Identify which cell holds the provided text, then report its [x, y] central coordinate. 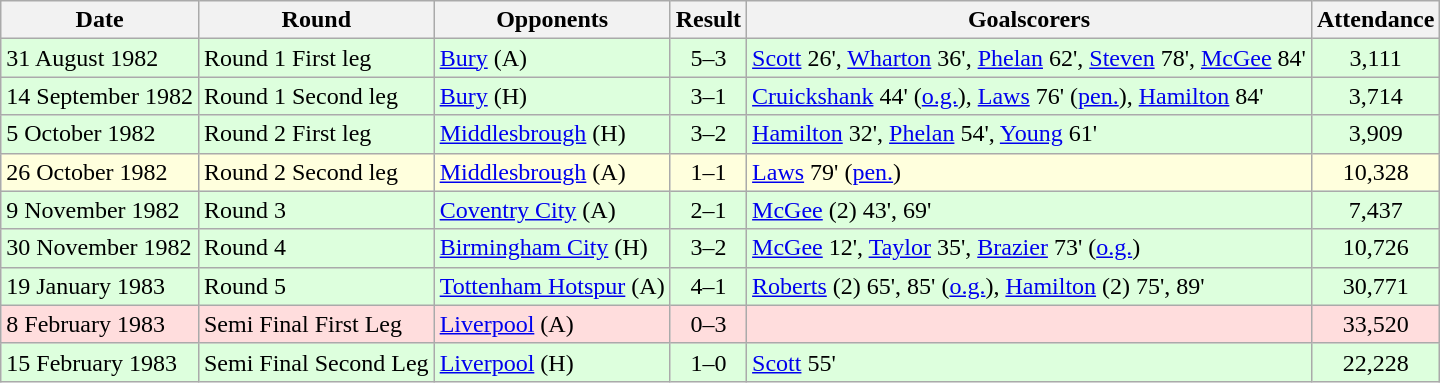
Round 1 Second leg [316, 96]
Round [316, 20]
McGee (2) 43', 69' [1030, 210]
4–1 [708, 286]
Result [708, 20]
33,520 [1375, 324]
Scott 55' [1030, 362]
Attendance [1375, 20]
Liverpool (H) [552, 362]
Semi Final Second Leg [316, 362]
Round 5 [316, 286]
Cruickshank 44' (o.g.), Laws 76' (pen.), Hamilton 84' [1030, 96]
Bury (H) [552, 96]
30,771 [1375, 286]
22,228 [1375, 362]
31 August 1982 [100, 58]
Round 3 [316, 210]
9 November 1982 [100, 210]
Hamilton 32', Phelan 54', Young 61' [1030, 134]
0–3 [708, 324]
14 September 1982 [100, 96]
Coventry City (A) [552, 210]
5 October 1982 [100, 134]
19 January 1983 [100, 286]
Laws 79' (pen.) [1030, 172]
Middlesbrough (A) [552, 172]
2–1 [708, 210]
Opponents [552, 20]
1–1 [708, 172]
Round 4 [316, 248]
30 November 1982 [100, 248]
1–0 [708, 362]
3–1 [708, 96]
Round 2 First leg [316, 134]
Birmingham City (H) [552, 248]
Bury (A) [552, 58]
Tottenham Hotspur (A) [552, 286]
Goalscorers [1030, 20]
Liverpool (A) [552, 324]
Scott 26', Wharton 36', Phelan 62', Steven 78', McGee 84' [1030, 58]
3,909 [1375, 134]
15 February 1983 [100, 362]
Round 1 First leg [316, 58]
3,714 [1375, 96]
Round 2 Second leg [316, 172]
8 February 1983 [100, 324]
10,726 [1375, 248]
5–3 [708, 58]
3,111 [1375, 58]
Semi Final First Leg [316, 324]
McGee 12', Taylor 35', Brazier 73' (o.g.) [1030, 248]
26 October 1982 [100, 172]
Date [100, 20]
Roberts (2) 65', 85' (o.g.), Hamilton (2) 75', 89' [1030, 286]
Middlesbrough (H) [552, 134]
7,437 [1375, 210]
10,328 [1375, 172]
